Scan for the cell matching the given text and deliver its (X, Y) coordinate at center. 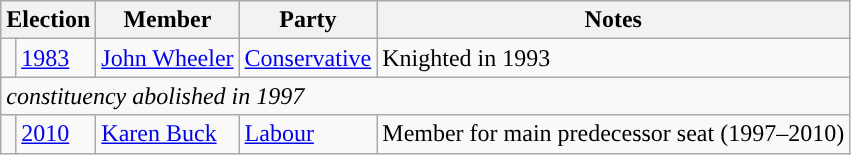
John Wheeler (168, 58)
Party (308, 20)
Labour (308, 134)
2010 (56, 134)
Notes (614, 20)
constituency abolished in 1997 (426, 96)
Karen Buck (168, 134)
Member for main predecessor seat (1997–2010) (614, 134)
Conservative (308, 58)
1983 (56, 58)
Election (48, 20)
Member (168, 20)
Knighted in 1993 (614, 58)
